Output the (X, Y) coordinate of the center of the cell containing the given text.  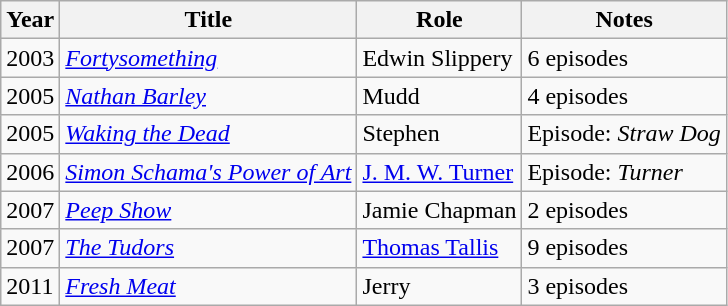
Stephen (440, 134)
2006 (30, 172)
9 episodes (624, 248)
Episode: Turner (624, 172)
2003 (30, 58)
Role (440, 20)
3 episodes (624, 286)
Simon Schama's Power of Art (208, 172)
Title (208, 20)
Mudd (440, 96)
Episode: Straw Dog (624, 134)
Notes (624, 20)
Jamie Chapman (440, 210)
J. M. W. Turner (440, 172)
Peep Show (208, 210)
4 episodes (624, 96)
2 episodes (624, 210)
Fresh Meat (208, 286)
Year (30, 20)
The Tudors (208, 248)
Jerry (440, 286)
6 episodes (624, 58)
Fortysomething (208, 58)
2011 (30, 286)
Nathan Barley (208, 96)
Thomas Tallis (440, 248)
Edwin Slippery (440, 58)
Waking the Dead (208, 134)
